Find where the given text appears and provide that cell's center as (X, Y) coordinate. 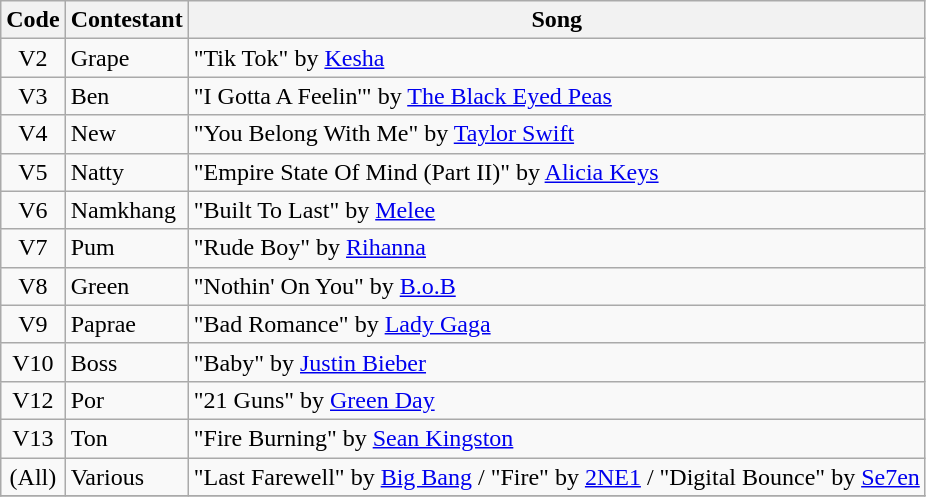
"21 Guns" by Green Day (556, 400)
Code (33, 20)
V7 (33, 248)
Song (556, 20)
(All) (33, 477)
Various (126, 477)
"Nothin' On You" by B.o.B (556, 286)
Boss (126, 362)
V3 (33, 96)
Por (126, 400)
Green (126, 286)
Ton (126, 438)
Contestant (126, 20)
Paprae (126, 324)
Grape (126, 58)
"Empire State Of Mind (Part II)" by Alicia Keys (556, 172)
Namkhang (126, 210)
V10 (33, 362)
V2 (33, 58)
"I Gotta A Feelin'" by The Black Eyed Peas (556, 96)
New (126, 134)
V8 (33, 286)
Ben (126, 96)
V6 (33, 210)
Natty (126, 172)
V13 (33, 438)
V5 (33, 172)
"You Belong With Me" by Taylor Swift (556, 134)
"Baby" by Justin Bieber (556, 362)
"Bad Romance" by Lady Gaga (556, 324)
V9 (33, 324)
"Last Farewell" by Big Bang / "Fire" by 2NE1 / "Digital Bounce" by Se7en (556, 477)
Pum (126, 248)
"Tik Tok" by Kesha (556, 58)
"Rude Boy" by Rihanna (556, 248)
"Fire Burning" by Sean Kingston (556, 438)
"Built To Last" by Melee (556, 210)
V12 (33, 400)
V4 (33, 134)
